Detect which cell encompasses the target text, then output its [x, y] center coordinate. 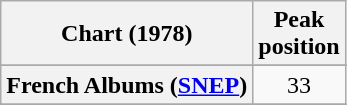
33 [299, 85]
Chart (1978) [127, 34]
French Albums (SNEP) [127, 85]
Peakposition [299, 34]
